Return (x, y) of the center of cell containing provided text 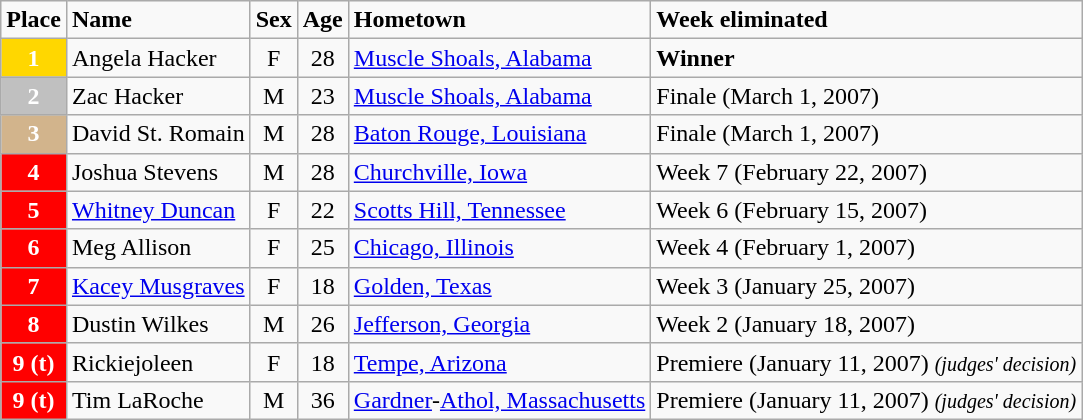
Chicago, Illinois (500, 248)
Golden, Texas (500, 286)
36 (322, 400)
3 (34, 134)
Winner (866, 58)
Meg Allison (158, 248)
Churchville, Iowa (500, 172)
Place (34, 20)
Dustin Wilkes (158, 324)
23 (322, 96)
8 (34, 324)
Week 4 (February 1, 2007) (866, 248)
Week 7 (February 22, 2007) (866, 172)
4 (34, 172)
Jefferson, Georgia (500, 324)
Gardner-Athol, Massachusetts (500, 400)
Sex (274, 20)
Whitney Duncan (158, 210)
Week eliminated (866, 20)
Zac Hacker (158, 96)
Kacey Musgraves (158, 286)
Name (158, 20)
22 (322, 210)
Angela Hacker (158, 58)
Week 2 (January 18, 2007) (866, 324)
6 (34, 248)
Age (322, 20)
7 (34, 286)
26 (322, 324)
Joshua Stevens (158, 172)
Hometown (500, 20)
5 (34, 210)
1 (34, 58)
25 (322, 248)
Rickiejoleen (158, 362)
David St. Romain (158, 134)
Tempe, Arizona (500, 362)
Week 6 (February 15, 2007) (866, 210)
Baton Rouge, Louisiana (500, 134)
Scotts Hill, Tennessee (500, 210)
2 (34, 96)
Week 3 (January 25, 2007) (866, 286)
Tim LaRoche (158, 400)
